Determine the [X, Y] coordinate at the center of the cell enclosing the given text.  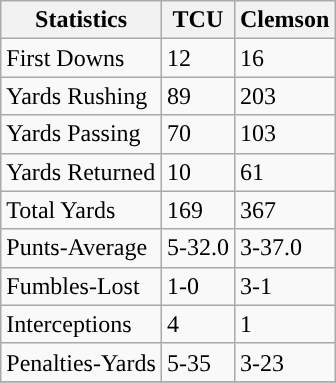
367 [284, 210]
12 [198, 58]
First Downs [82, 58]
3-23 [284, 362]
Punts-Average [82, 248]
Yards Rushing [82, 96]
1 [284, 324]
70 [198, 134]
89 [198, 96]
5-35 [198, 362]
4 [198, 324]
5-32.0 [198, 248]
169 [198, 210]
Yards Passing [82, 134]
Interceptions [82, 324]
Total Yards [82, 210]
16 [284, 58]
Yards Returned [82, 172]
61 [284, 172]
10 [198, 172]
TCU [198, 20]
Statistics [82, 20]
Fumbles-Lost [82, 286]
Clemson [284, 20]
3-37.0 [284, 248]
203 [284, 96]
103 [284, 134]
3-1 [284, 286]
1-0 [198, 286]
Penalties-Yards [82, 362]
